Locate the cell with the specified text and output its [X, Y] center coordinate. 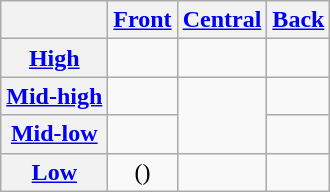
Low [54, 172]
Central [222, 20]
Front [142, 20]
Mid-low [54, 134]
Mid-high [54, 96]
Back [298, 20]
High [54, 58]
() [142, 172]
